Capture the cell that displays the provided text and extract its (x, y) central coordinate. 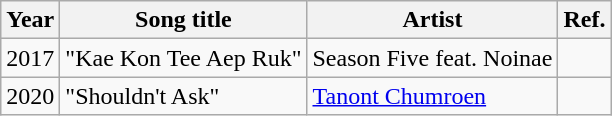
"Shouldn't Ask" (184, 96)
2020 (30, 96)
2017 (30, 58)
Song title (184, 20)
Year (30, 20)
Tanont Chumroen (432, 96)
"Kae Kon Tee Aep Ruk" (184, 58)
Ref. (584, 20)
Season Five feat. Noinae (432, 58)
Artist (432, 20)
